Output the (x, y) coordinate of the center of the cell containing the given text.  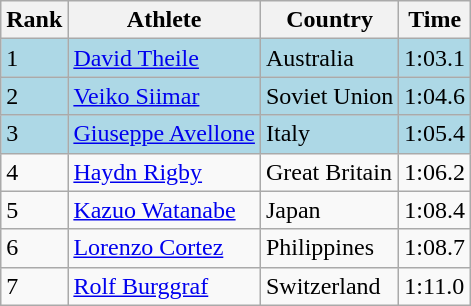
1:08.4 (435, 210)
1:06.2 (435, 172)
1:04.6 (435, 96)
Rank (34, 20)
Switzerland (329, 286)
6 (34, 248)
1:11.0 (435, 286)
Haydn Rigby (164, 172)
2 (34, 96)
5 (34, 210)
David Theile (164, 58)
Kazuo Watanabe (164, 210)
Time (435, 20)
4 (34, 172)
1:03.1 (435, 58)
Great Britain (329, 172)
Soviet Union (329, 96)
Giuseppe Avellone (164, 134)
Rolf Burggraf (164, 286)
Philippines (329, 248)
1:08.7 (435, 248)
3 (34, 134)
Veiko Siimar (164, 96)
Italy (329, 134)
7 (34, 286)
Lorenzo Cortez (164, 248)
Australia (329, 58)
Country (329, 20)
Japan (329, 210)
1 (34, 58)
1:05.4 (435, 134)
Athlete (164, 20)
